From the cell containing the given text, extract its center point as [x, y] coordinate. 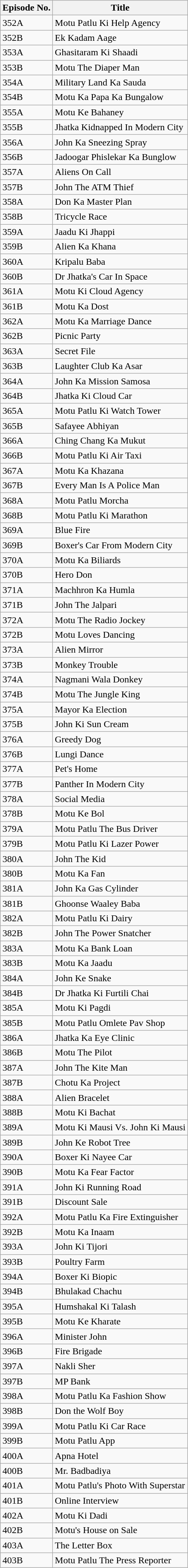
383B [27, 963]
Motu The Diaper Man [121, 67]
401A [27, 1486]
385B [27, 1023]
354B [27, 97]
379B [27, 844]
John The Kid [121, 859]
John Ke Robot Tree [121, 1142]
402A [27, 1515]
352B [27, 38]
The Letter Box [121, 1545]
401B [27, 1501]
John Ki Tijori [121, 1247]
John Ka Sneezing Spray [121, 142]
Chotu Ka Project [121, 1082]
Safayee Abhiyan [121, 426]
Ek Kadam Aage [121, 38]
361B [27, 306]
John Ki Running Road [121, 1187]
356B [27, 157]
382B [27, 933]
Motu Patlu Ki Lazer Power [121, 844]
Motu Ka Inaam [121, 1232]
Nakli Sher [121, 1366]
394B [27, 1292]
353B [27, 67]
Motu Loves Dancing [121, 635]
Aliens On Call [121, 172]
360A [27, 262]
375A [27, 709]
367B [27, 486]
397A [27, 1366]
357A [27, 172]
396A [27, 1336]
Lungi Dance [121, 754]
392B [27, 1232]
John The ATM Thief [121, 187]
398A [27, 1396]
Mr. Badbadiya [121, 1471]
Motu Ka Marriage Dance [121, 321]
Jhatka Kidnapped In Modern City [121, 127]
Apna Hotel [121, 1456]
Motu Patlu's Photo With Superstar [121, 1486]
Motu Ki Dadi [121, 1515]
Motu The Radio Jockey [121, 620]
395B [27, 1321]
John Ka Gas Cylinder [121, 888]
Motu Patlu The Bus Driver [121, 829]
Motu Ke Bol [121, 814]
Picnic Party [121, 336]
378B [27, 814]
Kripalu Baba [121, 262]
Ching Chang Ka Mukut [121, 441]
380A [27, 859]
399A [27, 1426]
Motu Ka Jaadu [121, 963]
Motu Ka Fan [121, 873]
386B [27, 1053]
John Ke Snake [121, 978]
Motu Ka Khazana [121, 471]
365B [27, 426]
363A [27, 351]
371A [27, 590]
Jhatka Ki Cloud Car [121, 396]
358B [27, 217]
390B [27, 1172]
Motu Ke Bahaney [121, 112]
360B [27, 276]
366B [27, 456]
371B [27, 605]
Jadoogar Phislekar Ka Bunglow [121, 157]
Mayor Ka Election [121, 709]
Ghoonse Waaley Baba [121, 903]
Motu Ka Papa Ka Bungalow [121, 97]
Jaadu Ki Jhappi [121, 232]
359A [27, 232]
Motu Patlu Ki Car Race [121, 1426]
Motu The Pilot [121, 1053]
Motu Patlu Omlete Pav Shop [121, 1023]
Episode No. [27, 8]
Machhron Ka Humla [121, 590]
361A [27, 291]
Nagmani Wala Donkey [121, 680]
353A [27, 53]
358A [27, 202]
379A [27, 829]
364B [27, 396]
Boxer Ki Biopic [121, 1277]
377A [27, 769]
372B [27, 635]
385A [27, 1008]
376B [27, 754]
381B [27, 903]
Motu Ka Fear Factor [121, 1172]
Dr Jhatka's Car In Space [121, 276]
399B [27, 1441]
384B [27, 993]
Pet's Home [121, 769]
394A [27, 1277]
Motu Ki Pagdi [121, 1008]
392A [27, 1217]
Motu Patlu Ka Fire Extinguisher [121, 1217]
363B [27, 366]
Motu Patlu Ki Help Agency [121, 23]
382A [27, 919]
378A [27, 799]
Minister John [121, 1336]
376A [27, 739]
Online Interview [121, 1501]
357B [27, 187]
Every Man Is A Police Man [121, 486]
368A [27, 500]
Motu Patlu Ki Air Taxi [121, 456]
386A [27, 1038]
354A [27, 82]
Motu Patlu Ka Fashion Show [121, 1396]
John Ki Sun Cream [121, 724]
366A [27, 441]
403A [27, 1545]
Secret File [121, 351]
362A [27, 321]
384A [27, 978]
403B [27, 1560]
Poultry Farm [121, 1262]
387A [27, 1068]
373B [27, 665]
355B [27, 127]
Greedy Dog [121, 739]
380B [27, 873]
Motu Patlu Ki Dairy [121, 919]
Motu's House on Sale [121, 1530]
Motu Patlu Morcha [121, 500]
Alien Mirror [121, 649]
Motu Ke Kharate [121, 1321]
Motu Ki Mausi Vs. John Ki Mausi [121, 1127]
Alien Ka Khana [121, 247]
381A [27, 888]
391B [27, 1202]
Alien Bracelet [121, 1097]
364A [27, 381]
Fire Brigade [121, 1351]
Motu Ka Biliards [121, 560]
390A [27, 1157]
400B [27, 1471]
John The Power Snatcher [121, 933]
Title [121, 8]
369A [27, 530]
Ghasitaram Ki Shaadi [121, 53]
Dr Jhatka Ki Furtili Chai [121, 993]
Boxer Ki Nayee Car [121, 1157]
Motu The Jungle King [121, 695]
352A [27, 23]
389B [27, 1142]
Motu Ka Bank Loan [121, 948]
Motu Patlu Ki Watch Tower [121, 411]
388A [27, 1097]
Panther In Modern City [121, 784]
Monkey Trouble [121, 665]
373A [27, 649]
368B [27, 515]
389A [27, 1127]
Humshakal Ki Talash [121, 1306]
377B [27, 784]
388B [27, 1112]
367A [27, 471]
370B [27, 575]
400A [27, 1456]
Motu Patlu The Press Reporter [121, 1560]
Motu Ki Cloud Agency [121, 291]
Military Land Ka Sauda [121, 82]
402B [27, 1530]
393A [27, 1247]
Boxer's Car From Modern City [121, 545]
391A [27, 1187]
Motu Ki Bachat [121, 1112]
370A [27, 560]
Discount Sale [121, 1202]
Tricycle Race [121, 217]
Social Media [121, 799]
375B [27, 724]
374B [27, 695]
Jhatka Ka Eye Clinic [121, 1038]
Motu Patlu App [121, 1441]
Motu Ka Dost [121, 306]
372A [27, 620]
356A [27, 142]
359B [27, 247]
John The Kite Man [121, 1068]
369B [27, 545]
387B [27, 1082]
Bhulakad Chachu [121, 1292]
Blue Fire [121, 530]
Hero Don [121, 575]
MP Bank [121, 1381]
398B [27, 1411]
362B [27, 336]
Motu Patlu Ki Marathon [121, 515]
Don the Wolf Boy [121, 1411]
396B [27, 1351]
397B [27, 1381]
John Ka Mission Samosa [121, 381]
383A [27, 948]
395A [27, 1306]
Laughter Club Ka Asar [121, 366]
355A [27, 112]
393B [27, 1262]
Don Ka Master Plan [121, 202]
John The Jalpari [121, 605]
374A [27, 680]
365A [27, 411]
